Output the [x, y] coordinate of the center of the cell containing the given text.  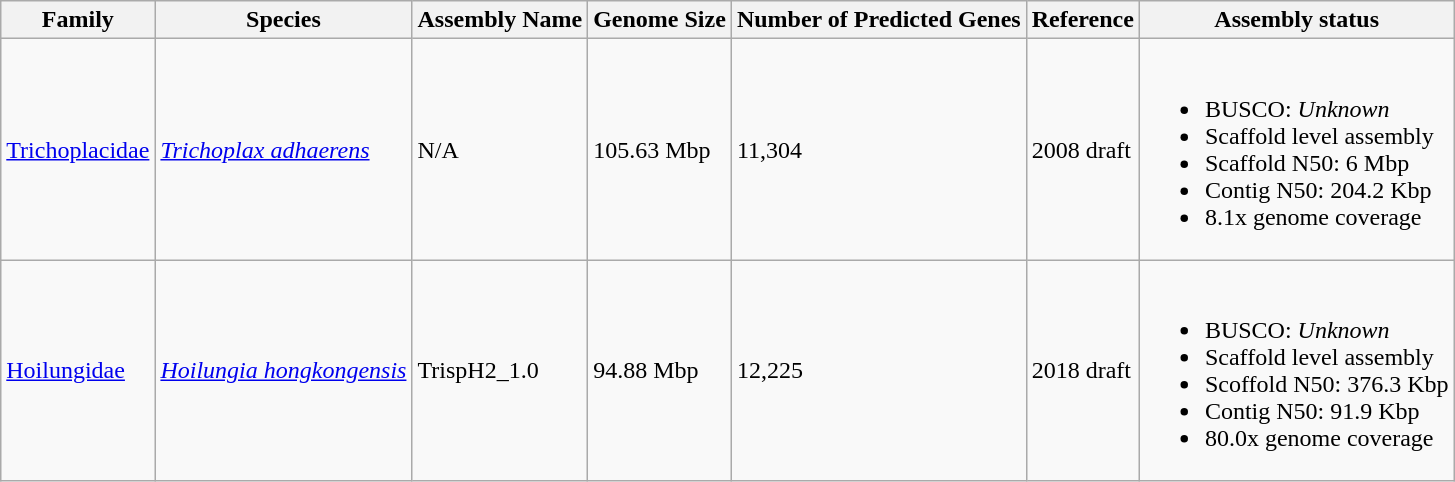
Trichoplacidae [78, 150]
TrispH2_1.0 [500, 370]
BUSCO: UnknownScaffold level assemblyScoffold N50: 376.3 KbpContig N50: 91.9 Kbp80.0x genome coverage [1296, 370]
Assembly status [1296, 20]
Genome Size [660, 20]
Species [284, 20]
94.88 Mbp [660, 370]
Hoilungidae [78, 370]
105.63 Mbp [660, 150]
11,304 [878, 150]
Trichoplax adhaerens [284, 150]
Family [78, 20]
12,225 [878, 370]
Number of Predicted Genes [878, 20]
2018 draft [1082, 370]
Hoilungia hongkongensis [284, 370]
Assembly Name [500, 20]
BUSCO: UnknownScaffold level assemblyScaffold N50: 6 MbpContig N50: 204.2 Kbp8.1x genome coverage [1296, 150]
Reference [1082, 20]
2008 draft [1082, 150]
N/A [500, 150]
